Provide the (X, Y) coordinate of the cell's center where the given text is located.  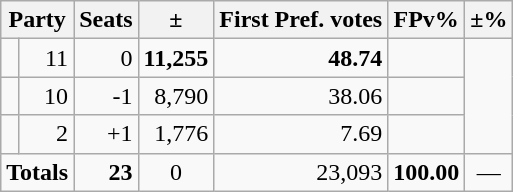
-1 (106, 96)
10 (46, 96)
7.69 (301, 134)
+1 (106, 134)
23,093 (301, 172)
2 (46, 134)
11 (46, 58)
11,255 (176, 58)
48.74 (301, 58)
100.00 (426, 172)
Party (38, 20)
Seats (106, 20)
23 (106, 172)
38.06 (301, 96)
±% (489, 20)
FPv% (426, 20)
8,790 (176, 96)
Totals (38, 172)
± (176, 20)
1,776 (176, 134)
— (489, 172)
First Pref. votes (301, 20)
